Pinpoint the cell where the given text exists, returning its [X, Y] midpoint coordinate. 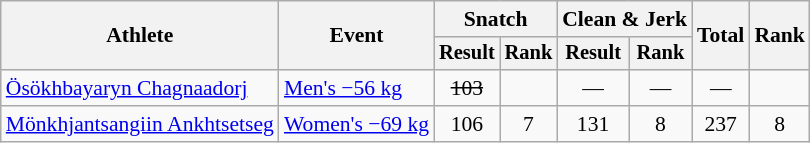
106 [467, 124]
Event [356, 36]
7 [529, 124]
Clean & Jerk [624, 19]
131 [593, 124]
Athlete [140, 36]
Ösökhbayaryn Chagnaadorj [140, 88]
103 [467, 88]
Mönkhjantsangiin Ankhtsetseg [140, 124]
Men's −56 kg [356, 88]
237 [720, 124]
Snatch [496, 19]
Total [720, 36]
Women's −69 kg [356, 124]
